Return [X, Y] of the center of cell containing provided text 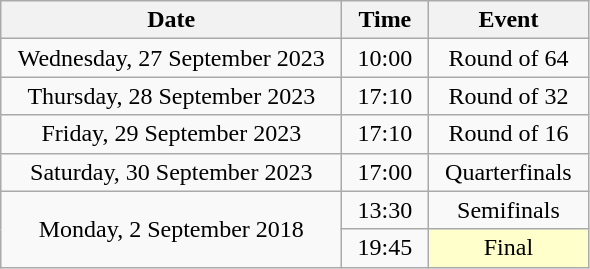
Final [508, 248]
13:30 [385, 210]
Semifinals [508, 210]
Wednesday, 27 September 2023 [172, 58]
Round of 16 [508, 134]
Saturday, 30 September 2023 [172, 172]
Monday, 2 September 2018 [172, 229]
Date [172, 20]
17:00 [385, 172]
Round of 64 [508, 58]
Quarterfinals [508, 172]
Event [508, 20]
Friday, 29 September 2023 [172, 134]
Time [385, 20]
Thursday, 28 September 2023 [172, 96]
10:00 [385, 58]
Round of 32 [508, 96]
19:45 [385, 248]
